Extract the [X, Y] coordinate from the center of the cell holding the provided text.  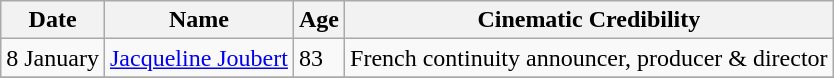
Cinematic Credibility [590, 20]
Date [53, 20]
8 January [53, 58]
French continuity announcer, producer & director [590, 58]
Name [198, 20]
83 [318, 58]
Age [318, 20]
Jacqueline Joubert [198, 58]
